Search for the cell housing the specified text and yield its [X, Y] center coordinate. 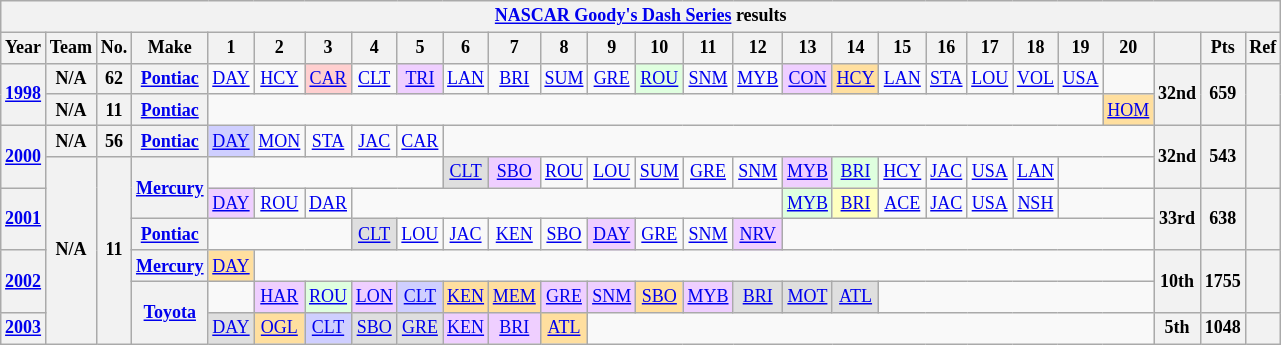
5 [420, 48]
2001 [24, 219]
Toyota [170, 312]
15 [902, 48]
9 [612, 48]
HOM [1128, 110]
CON [808, 78]
8 [564, 48]
12 [758, 48]
17 [990, 48]
16 [946, 48]
10 [659, 48]
LON [374, 296]
ACE [902, 204]
TRI [420, 78]
Make [170, 48]
1 [231, 48]
VOL [1036, 78]
2003 [24, 328]
HAR [280, 296]
2000 [24, 156]
Ref [1263, 48]
Year [24, 48]
18 [1036, 48]
20 [1128, 48]
MEM [514, 296]
33rd [1178, 219]
NRV [758, 234]
2 [280, 48]
1048 [1222, 328]
543 [1222, 156]
Pts [1222, 48]
No. [114, 48]
19 [1080, 48]
MOT [808, 296]
13 [808, 48]
1998 [24, 94]
2002 [24, 281]
10th [1178, 281]
5th [1178, 328]
14 [856, 48]
NASCAR Goody's Dash Series results [641, 16]
56 [114, 140]
MON [280, 140]
OGL [280, 328]
6 [466, 48]
4 [374, 48]
DAR [328, 204]
62 [114, 78]
7 [514, 48]
638 [1222, 219]
659 [1222, 94]
3 [328, 48]
NSH [1036, 204]
Team [70, 48]
1755 [1222, 281]
